Locate the cell with the specified text and output its (x, y) center coordinate. 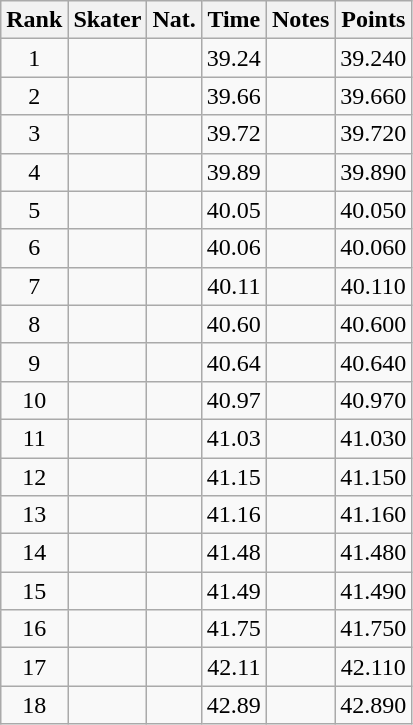
41.48 (234, 553)
Rank (34, 20)
41.490 (374, 591)
13 (34, 515)
10 (34, 400)
7 (34, 286)
39.240 (374, 58)
39.72 (234, 134)
40.970 (374, 400)
39.89 (234, 172)
6 (34, 248)
2 (34, 96)
14 (34, 553)
Notes (300, 20)
Skater (108, 20)
40.05 (234, 210)
40.97 (234, 400)
41.15 (234, 477)
5 (34, 210)
Points (374, 20)
42.110 (374, 667)
4 (34, 172)
41.150 (374, 477)
39.66 (234, 96)
15 (34, 591)
41.480 (374, 553)
41.750 (374, 629)
42.89 (234, 705)
Nat. (174, 20)
9 (34, 362)
40.050 (374, 210)
40.64 (234, 362)
41.160 (374, 515)
12 (34, 477)
40.060 (374, 248)
41.16 (234, 515)
40.640 (374, 362)
1 (34, 58)
17 (34, 667)
41.030 (374, 438)
8 (34, 324)
42.11 (234, 667)
3 (34, 134)
Time (234, 20)
41.49 (234, 591)
16 (34, 629)
39.24 (234, 58)
42.890 (374, 705)
39.660 (374, 96)
40.60 (234, 324)
40.11 (234, 286)
40.110 (374, 286)
11 (34, 438)
41.75 (234, 629)
18 (34, 705)
41.03 (234, 438)
39.890 (374, 172)
39.720 (374, 134)
40.06 (234, 248)
40.600 (374, 324)
